From the cell containing the given text, extract its center point as (X, Y) coordinate. 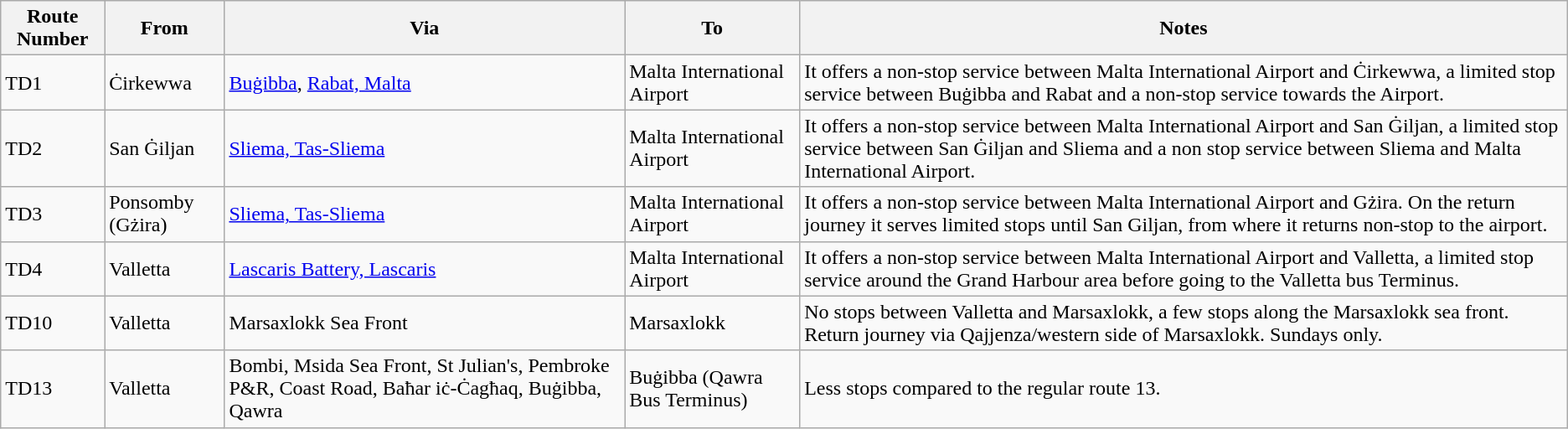
Ċirkewwa (164, 82)
TD4 (53, 268)
TD13 (53, 389)
TD3 (53, 214)
Marsaxlokk Sea Front (425, 323)
Buġibba, Rabat, Malta (425, 82)
From (164, 28)
Less stops compared to the regular route 13. (1184, 389)
TD1 (53, 82)
TD2 (53, 148)
Notes (1184, 28)
Route Number (53, 28)
To (712, 28)
San Ġiljan (164, 148)
Buġibba (Qawra Bus Terminus) (712, 389)
Lascaris Battery, Lascaris (425, 268)
Marsaxlokk (712, 323)
Ponsomby (Gżira) (164, 214)
Bombi, Msida Sea Front, St Julian's, Pembroke P&R, Coast Road, Baħar iċ-Ċagħaq, Buġibba, Qawra (425, 389)
TD10 (53, 323)
Via (425, 28)
